Pinpoint the cell where the given text exists, returning its (X, Y) midpoint coordinate. 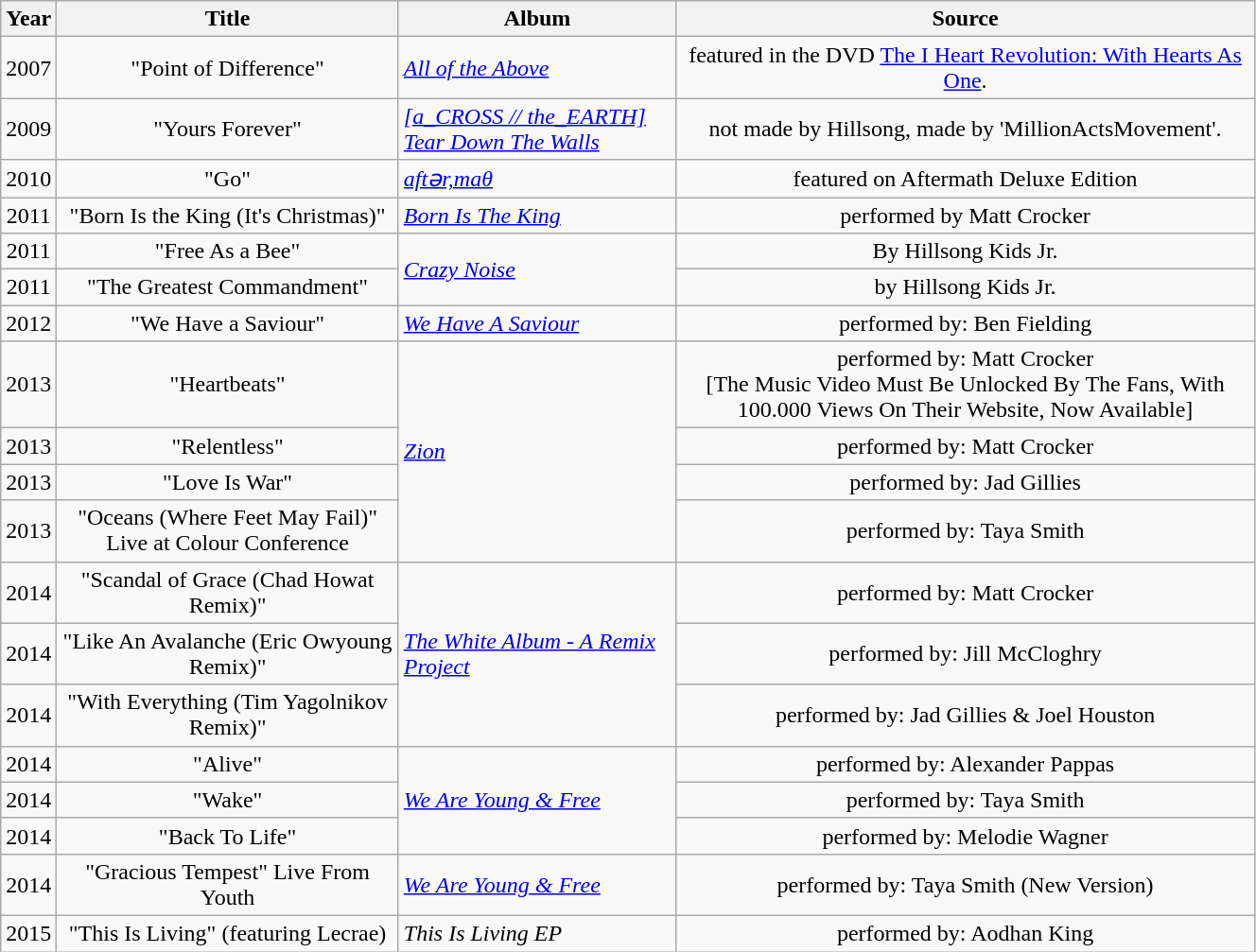
aftər,maθ (537, 179)
"Relentless" (227, 446)
"Heartbeats" (227, 385)
Born Is The King (537, 215)
performed by Matt Crocker (966, 215)
performed by: Melodie Wagner (966, 836)
performed by: Jad Gillies (966, 482)
performed by: Jill McCloghry (966, 654)
"Scandal of Grace (Chad Howat Remix)" (227, 592)
featured in the DVD The I Heart Revolution: With Hearts As One. (966, 68)
Zion (537, 452)
"Free As a Bee" (227, 251)
Album (537, 19)
"Born Is the King (It's Christmas)" (227, 215)
Source (966, 19)
Year (28, 19)
"The Greatest Commandment" (227, 287)
performed by: Jad Gillies & Joel Houston (966, 715)
"With Everything (Tim Yagolnikov Remix)" (227, 715)
Title (227, 19)
performed by: Taya Smith (New Version) (966, 885)
2015 (28, 933)
"Go" (227, 179)
"Yours Forever" (227, 129)
"Love Is War" (227, 482)
performed by: Alexander Pappas (966, 764)
We Have A Saviour (537, 323)
"Point of Difference" (227, 68)
featured on Aftermath Deluxe Edition (966, 179)
"We Have a Saviour" (227, 323)
"Wake" (227, 800)
Crazy Noise (537, 269)
2012 (28, 323)
The White Album - A Remix Project (537, 654)
"This Is Living" (featuring Lecrae) (227, 933)
"Like An Avalanche (Eric Owyoung Remix)" (227, 654)
"Oceans (Where Feet May Fail)" Live at Colour Conference (227, 531)
By Hillsong Kids Jr. (966, 251)
not made by Hillsong, made by 'MillionActsMovement'. (966, 129)
"Alive" (227, 764)
by Hillsong Kids Jr. (966, 287)
performed by: Matt Crocker [The Music Video Must Be Unlocked By The Fans, With 100.000 Views On Their Website, Now Available] (966, 385)
performed by: Aodhan King (966, 933)
2007 (28, 68)
2010 (28, 179)
This Is Living EP (537, 933)
"Gracious Tempest" Live From Youth (227, 885)
"Back To Life" (227, 836)
[a_CROSS // the_EARTH] Tear Down The Walls (537, 129)
All of the Above (537, 68)
2009 (28, 129)
performed by: Ben Fielding (966, 323)
